Return the (x, y) coordinate for the center point of the cell that contains the specified text.  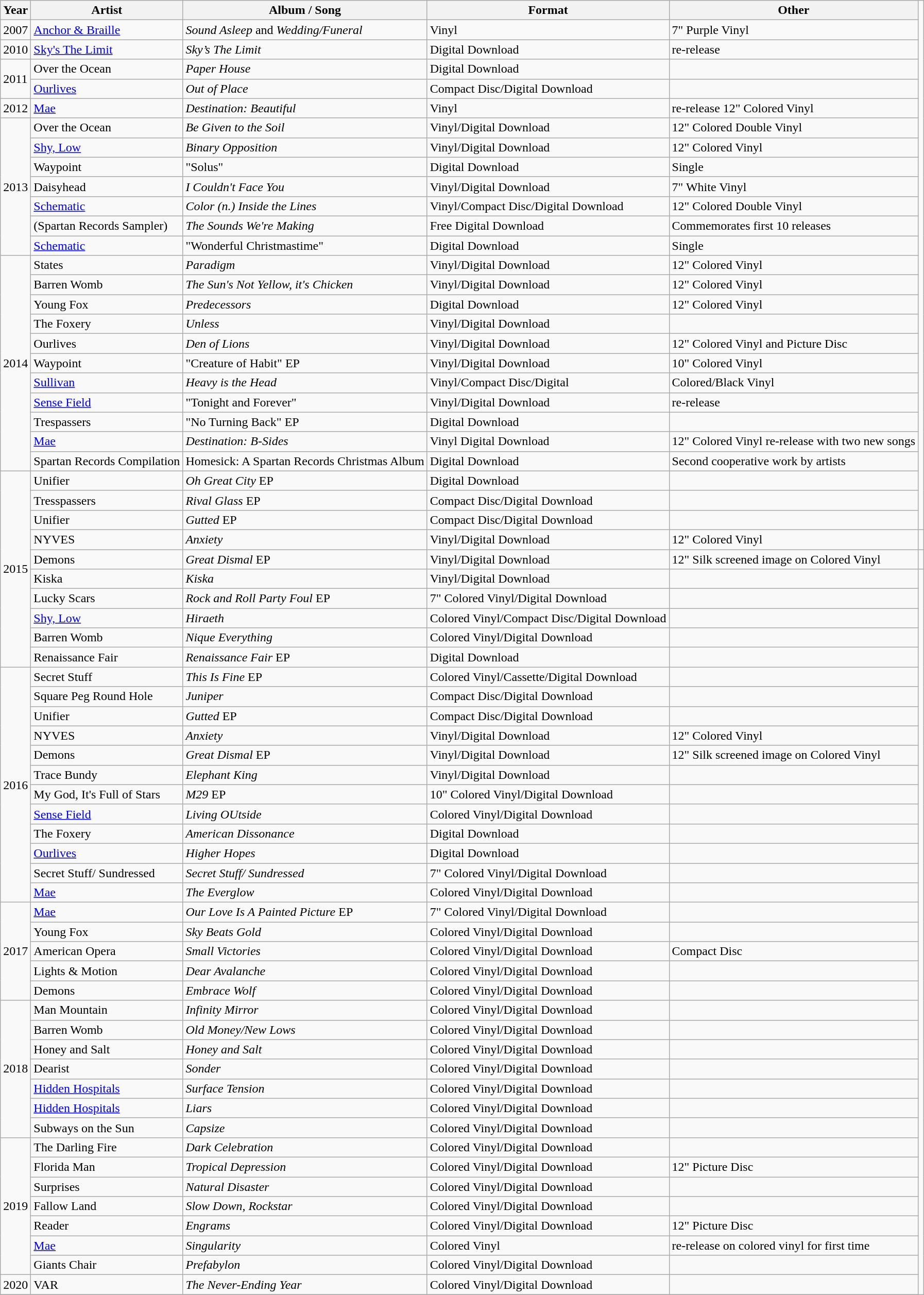
Be Given to the Soil (305, 128)
Compact Disc (794, 951)
Second cooperative work by artists (794, 461)
Slow Down, Rockstar (305, 1206)
2020 (15, 1285)
Free Digital Download (548, 226)
Trespassers (107, 422)
"Wonderful Christmastime" (305, 246)
2011 (15, 79)
Hiraeth (305, 618)
Colored Vinyl/Cassette/Digital Download (548, 677)
7" White Vinyl (794, 186)
2010 (15, 49)
Embrace Wolf (305, 991)
Artist (107, 10)
2007 (15, 30)
Giants Chair (107, 1265)
Den of Lions (305, 344)
Capsize (305, 1128)
Daisyhead (107, 186)
Singularity (305, 1246)
Format (548, 10)
Colored Vinyl (548, 1246)
VAR (107, 1285)
The Darling Fire (107, 1147)
Lights & Motion (107, 971)
re-release on colored vinyl for first time (794, 1246)
The Sun's Not Yellow, it's Chicken (305, 285)
Dear Avalanche (305, 971)
Tresspassers (107, 500)
My God, It's Full of Stars (107, 794)
Trace Bundy (107, 775)
Renaissance Fair EP (305, 657)
States (107, 265)
Sonder (305, 1069)
"No Turning Back" EP (305, 422)
Lucky Scars (107, 599)
Spartan Records Compilation (107, 461)
Heavy is the Head (305, 383)
2013 (15, 186)
Sky’s The Limit (305, 49)
2019 (15, 1206)
Homesick: A Spartan Records Christmas Album (305, 461)
Album / Song (305, 10)
Color (n.) Inside the Lines (305, 206)
2016 (15, 785)
Destination: B-Sides (305, 441)
Nique Everything (305, 638)
10" Colored Vinyl (794, 363)
Binary Opposition (305, 147)
Higher Hopes (305, 853)
The Everglow (305, 893)
2018 (15, 1069)
Our Love Is A Painted Picture EP (305, 912)
Sullivan (107, 383)
Anchor & Braille (107, 30)
Vinyl/Compact Disc/Digital (548, 383)
Paper House (305, 69)
2014 (15, 364)
Surprises (107, 1186)
Engrams (305, 1226)
Prefabylon (305, 1265)
Colored/Black Vinyl (794, 383)
(Spartan Records Sampler) (107, 226)
Destination: Beautiful (305, 108)
Surface Tension (305, 1088)
Small Victories (305, 951)
The Sounds We're Making (305, 226)
Oh Great City EP (305, 481)
Commemorates first 10 releases (794, 226)
Year (15, 10)
This Is Fine EP (305, 677)
2012 (15, 108)
Liars (305, 1108)
Vinyl Digital Download (548, 441)
Elephant King (305, 775)
Infinity Mirror (305, 1010)
10" Colored Vinyl/Digital Download (548, 794)
Man Mountain (107, 1010)
Square Peg Round Hole (107, 696)
2017 (15, 951)
M29 EP (305, 794)
Fallow Land (107, 1206)
Living OUtside (305, 814)
Unless (305, 324)
2015 (15, 569)
12" Colored Vinyl and Picture Disc (794, 344)
Natural Disaster (305, 1186)
Out of Place (305, 89)
"Solus" (305, 167)
Subways on the Sun (107, 1128)
"Tonight and Forever" (305, 402)
Paradigm (305, 265)
Reader (107, 1226)
re-release 12" Colored Vinyl (794, 108)
7" Purple Vinyl (794, 30)
Vinyl/Compact Disc/Digital Download (548, 206)
Rock and Roll Party Foul EP (305, 599)
Predecessors (305, 304)
Other (794, 10)
12" Colored Vinyl re-release with two new songs (794, 441)
"Creature of Habit" EP (305, 363)
Secret Stuff (107, 677)
American Opera (107, 951)
Sky Beats Gold (305, 932)
Renaissance Fair (107, 657)
The Never-Ending Year (305, 1285)
Florida Man (107, 1167)
Sky's The Limit (107, 49)
Old Money/New Lows (305, 1030)
Juniper (305, 696)
Dearist (107, 1069)
Sound Asleep and Wedding/Funeral (305, 30)
Dark Celebration (305, 1147)
Colored Vinyl/Compact Disc/Digital Download (548, 618)
Tropical Depression (305, 1167)
I Couldn't Face You (305, 186)
Rival Glass EP (305, 500)
American Dissonance (305, 833)
